Return the (X, Y) coordinate for the center point of the cell that contains the specified text.  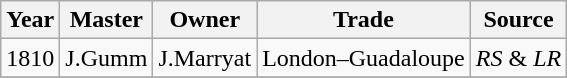
London–Guadaloupe (364, 58)
RS & LR (518, 58)
Source (518, 20)
Owner (205, 20)
Master (106, 20)
J.Gumm (106, 58)
Year (30, 20)
1810 (30, 58)
J.Marryat (205, 58)
Trade (364, 20)
